Find where the given text appears and provide that cell's center as [x, y] coordinate. 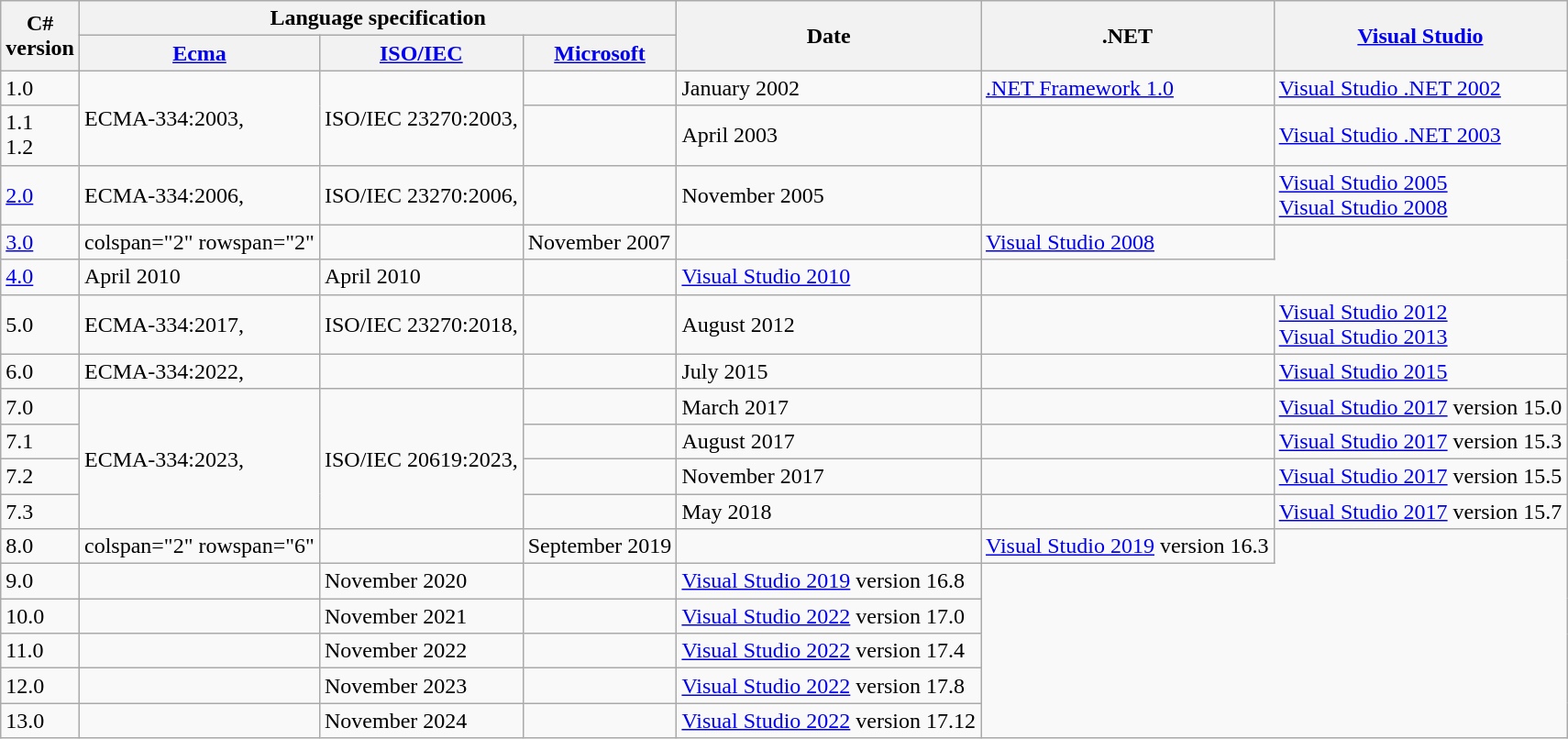
September 2019 [600, 546]
Visual Studio 2019 version 16.8 [829, 581]
colspan="2" rowspan="2" [199, 242]
Visual Studio 2012Visual Studio 2013 [1420, 325]
1.0 [40, 88]
November 2024 [421, 721]
January 2002 [829, 88]
10.0 [40, 616]
Microsoft [600, 53]
November 2005 [829, 194]
Visual Studio 2015 [1420, 371]
2.0 [40, 194]
November 2017 [829, 476]
Visual Studio 2019 version 16.3 [1128, 546]
November 2020 [421, 581]
Date [829, 36]
6.0 [40, 371]
Visual Studio 2017 version 15.3 [1420, 441]
8.0 [40, 546]
November 2021 [421, 616]
Visual Studio 2010 [829, 277]
Visual Studio .NET 2003 [1420, 136]
ISO/IEC 23270:2018, [421, 325]
November 2022 [421, 651]
ISO/IEC 23270:2003, [421, 117]
November 2023 [421, 686]
ECMA-334:2023, [199, 458]
11.0 [40, 651]
12.0 [40, 686]
Visual Studio 2017 version 15.0 [1420, 406]
ISO/IEC 20619:2023, [421, 458]
9.0 [40, 581]
4.0 [40, 277]
7.1 [40, 441]
April 2003 [829, 136]
Visual Studio [1420, 36]
Visual Studio 2022 version 17.4 [829, 651]
ISO/IEC [421, 53]
May 2018 [829, 511]
Language specification [378, 18]
5.0 [40, 325]
ECMA-334:2022, [199, 371]
3.0 [40, 242]
Visual Studio 2017 version 15.5 [1420, 476]
1.11.2 [40, 136]
Visual Studio 2008 [1128, 242]
7.3 [40, 511]
November 2007 [600, 242]
July 2015 [829, 371]
Ecma [199, 53]
7.2 [40, 476]
Visual Studio 2005Visual Studio 2008 [1420, 194]
Visual Studio 2022 version 17.8 [829, 686]
August 2017 [829, 441]
7.0 [40, 406]
.NET [1128, 36]
ECMA-334:2006, [199, 194]
ISO/IEC 23270:2006, [421, 194]
Visual Studio 2022 version 17.12 [829, 721]
March 2017 [829, 406]
Visual Studio .NET 2002 [1420, 88]
.NET Framework 1.0 [1128, 88]
C#version [40, 36]
August 2012 [829, 325]
colspan="2" rowspan="6" [199, 546]
ECMA-334:2017, [199, 325]
13.0 [40, 721]
Visual Studio 2022 version 17.0 [829, 616]
Visual Studio 2017 version 15.7 [1420, 511]
ECMA-334:2003, [199, 117]
